Return the [x, y] coordinate for the center point of the cell that contains the specified text.  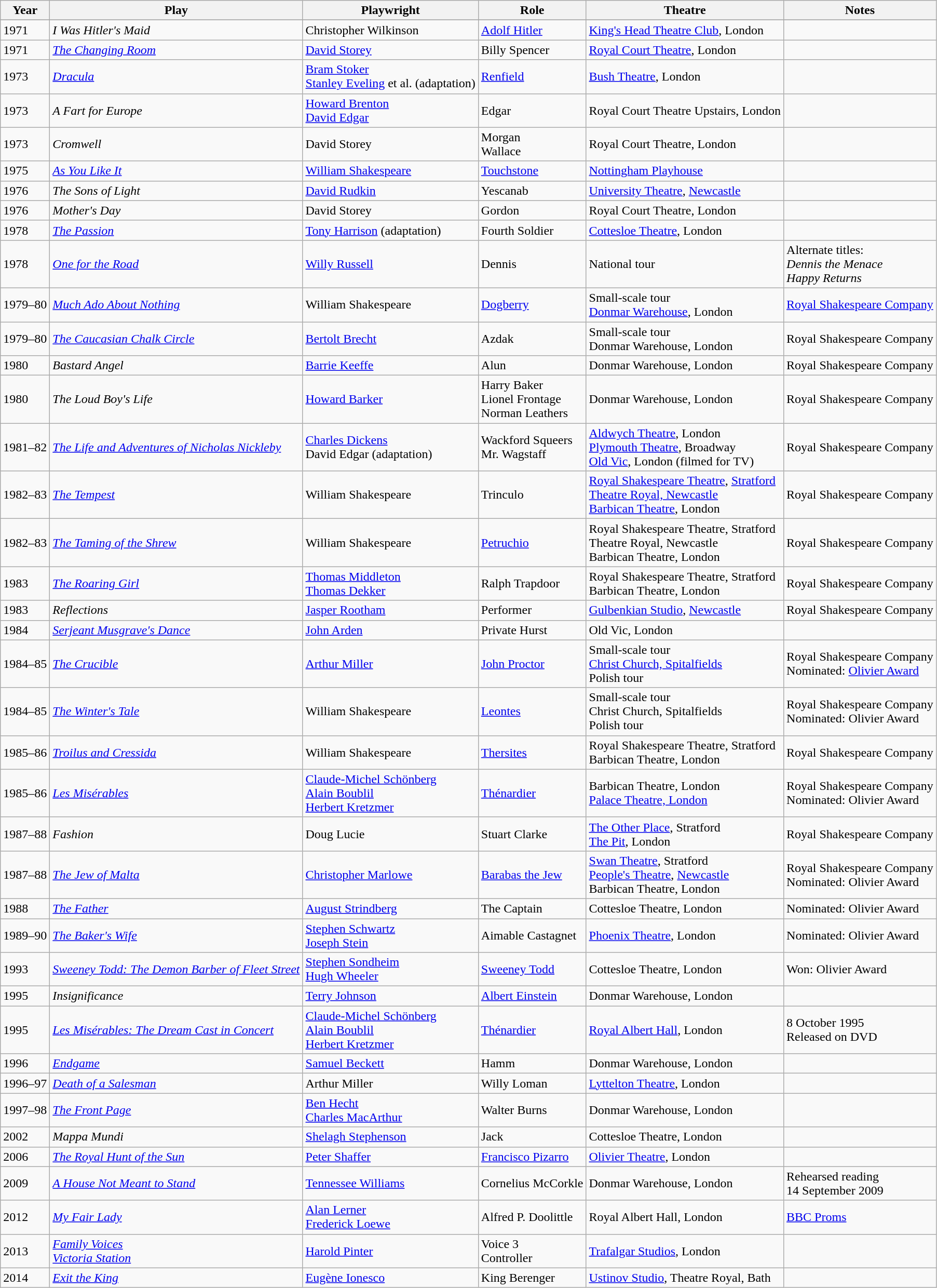
2009 [25, 1183]
Old Vic, London [685, 630]
Dracula [176, 77]
Alan LernerFrederick Loewe [390, 1217]
Charles DickensDavid Edgar (adaptation) [390, 447]
Shelagh Stephenson [390, 1137]
Won: Olivier Award [860, 969]
Edgar [532, 110]
The Roaring Girl [176, 584]
The Father [176, 908]
Tennessee Williams [390, 1183]
Alun [532, 366]
Howard BrentonDavid Edgar [390, 110]
Endgame [176, 1064]
Touchstone [532, 171]
August Strindberg [390, 908]
Howard Barker [390, 399]
Stephen SchwartzJoseph Stein [390, 935]
Azdak [532, 339]
As You Like It [176, 171]
The Winter's Tale [176, 712]
Alternate titles:Dennis the MenaceHappy Returns [860, 264]
Eugène Ionesco [390, 1278]
The Passion [176, 230]
Death of a Salesman [176, 1083]
Les Misérables: The Dream Cast in Concert [176, 1030]
Trafalgar Studios, London [685, 1251]
Bram StokerStanley Eveling et al. (adaptation) [390, 77]
2014 [25, 1278]
The Sons of Light [176, 191]
Exit the King [176, 1278]
National tour [685, 264]
One for the Road [176, 264]
Olivier Theatre, London [685, 1157]
Wackford SqueersMr. Wagstaff [532, 447]
Cromwell [176, 144]
Adolf Hitler [532, 30]
Willy Loman [532, 1083]
Performer [532, 610]
Ustinov Studio, Theatre Royal, Bath [685, 1278]
The Caucasian Chalk Circle [176, 339]
Hamm [532, 1064]
1981–82 [25, 447]
Family VoicesVictoria Station [176, 1251]
Christopher Wilkinson [390, 30]
A Fart for Europe [176, 110]
2013 [25, 1251]
Renfield [532, 77]
King's Head Theatre Club, London [685, 30]
1988 [25, 908]
Thersites [532, 752]
Leontes [532, 712]
John Proctor [532, 664]
Tony Harrison (adaptation) [390, 230]
Yescanab [532, 191]
Swan Theatre, StratfordPeople's Theatre, NewcastleBarbican Theatre, London [685, 875]
Notes [860, 10]
Dogberry [532, 304]
Harold Pinter [390, 1251]
Aimable Castagnet [532, 935]
Harry BakerLionel FrontageNorman Leathers [532, 399]
Barrie Keeffe [390, 366]
1996 [25, 1064]
2002 [25, 1137]
Reflections [176, 610]
Les Misérables [176, 793]
Serjeant Musgrave's Dance [176, 630]
Bush Theatre, London [685, 77]
Christopher Marlowe [390, 875]
Troilus and Cressida [176, 752]
1975 [25, 171]
Cornelius McCorkle [532, 1183]
Jack [532, 1137]
Gordon [532, 210]
The Other Place, Stratford The Pit, London [685, 834]
Barbican Theatre, LondonPalace Theatre, London [685, 793]
Voice 3Controller [532, 1251]
Gulbenkian Studio, Newcastle [685, 610]
1997–98 [25, 1110]
Alfred P. Doolittle [532, 1217]
Walter Burns [532, 1110]
The Crucible [176, 664]
Jasper Rootham [390, 610]
Ben HechtCharles MacArthur [390, 1110]
Stuart Clarke [532, 834]
BBC Proms [860, 1217]
The Taming of the Shrew [176, 543]
1996–97 [25, 1083]
Phoenix Theatre, London [685, 935]
Willy Russell [390, 264]
Thomas MiddletonThomas Dekker [390, 584]
Albert Einstein [532, 996]
A House Not Meant to Stand [176, 1183]
Play [176, 10]
2006 [25, 1157]
Fourth Soldier [532, 230]
The Loud Boy's Life [176, 399]
Bertolt Brecht [390, 339]
1993 [25, 969]
Year [25, 10]
Fashion [176, 834]
Bastard Angel [176, 366]
The Life and Adventures of Nicholas Nickleby [176, 447]
David Rudkin [390, 191]
1989–90 [25, 935]
The Tempest [176, 495]
Aldwych Theatre, LondonPlymouth Theatre, BroadwayOld Vic, London (filmed for TV) [685, 447]
Samuel Beckett [390, 1064]
Lyttelton Theatre, London [685, 1083]
University Theatre, Newcastle [685, 191]
Theatre [685, 10]
Petruchio [532, 543]
Barabas the Jew [532, 875]
Mappa Mundi [176, 1137]
Nottingham Playhouse [685, 171]
Role [532, 10]
Billy Spencer [532, 50]
Francisco Pizarro [532, 1157]
The Captain [532, 908]
The Front Page [176, 1110]
Sweeney Todd: The Demon Barber of Fleet Street [176, 969]
My Fair Lady [176, 1217]
The Royal Hunt of the Sun [176, 1157]
Playwright [390, 10]
Rehearsed reading14 September 2009 [860, 1183]
8 October 1995Released on DVD [860, 1030]
The Jew of Malta [176, 875]
Private Hurst [532, 630]
The Changing Room [176, 50]
Morgan Wallace [532, 144]
The Baker's Wife [176, 935]
Stephen SondheimHugh Wheeler [390, 969]
Insignificance [176, 996]
Terry Johnson [390, 996]
Mother's Day [176, 210]
Royal Court Theatre Upstairs, London [685, 110]
Doug Lucie [390, 834]
Peter Shaffer [390, 1157]
I Was Hitler's Maid [176, 30]
1984 [25, 630]
Trinculo [532, 495]
Much Ado About Nothing [176, 304]
Sweeney Todd [532, 969]
Ralph Trapdoor [532, 584]
2012 [25, 1217]
Dennis [532, 264]
King Berenger [532, 1278]
John Arden [390, 630]
